Return (X, Y) of the center of cell containing provided text 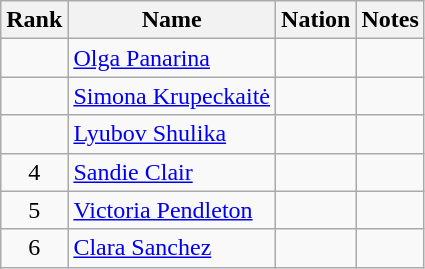
5 (34, 210)
Victoria Pendleton (172, 210)
4 (34, 172)
Clara Sanchez (172, 248)
Name (172, 20)
Rank (34, 20)
Olga Panarina (172, 58)
Notes (390, 20)
Sandie Clair (172, 172)
Nation (316, 20)
6 (34, 248)
Simona Krupeckaitė (172, 96)
Lyubov Shulika (172, 134)
